Locate the cell with the specified text and output its (x, y) center coordinate. 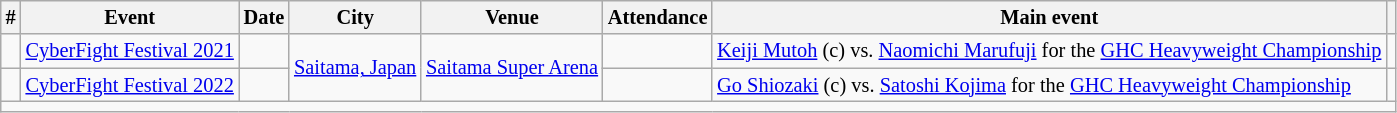
Keiji Mutoh (c) vs. Naomichi Marufuji for the GHC Heavyweight Championship (1049, 51)
Go Shiozaki (c) vs. Satoshi Kojima for the GHC Heavyweight Championship (1049, 85)
# (11, 17)
Attendance (658, 17)
Saitama Super Arena (512, 68)
CyberFight Festival 2021 (130, 51)
Date (264, 17)
Event (130, 17)
Venue (512, 17)
CyberFight Festival 2022 (130, 85)
City (355, 17)
Saitama, Japan (355, 68)
Main event (1049, 17)
